Extract the (x, y) coordinate from the center of the cell holding the provided text.  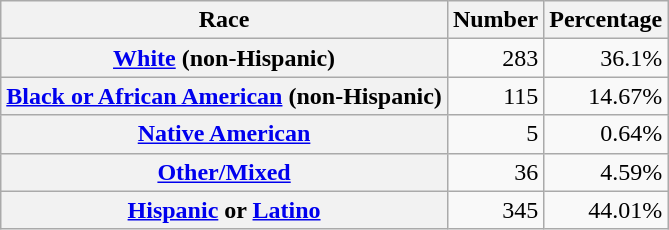
0.64% (606, 134)
Race (224, 20)
Percentage (606, 20)
44.01% (606, 210)
Number (495, 20)
Black or African American (non-Hispanic) (224, 96)
36.1% (606, 58)
Other/Mixed (224, 172)
White (non-Hispanic) (224, 58)
283 (495, 58)
345 (495, 210)
36 (495, 172)
Hispanic or Latino (224, 210)
5 (495, 134)
115 (495, 96)
14.67% (606, 96)
Native American (224, 134)
4.59% (606, 172)
